Locate the cell with the specified text and output its (X, Y) center coordinate. 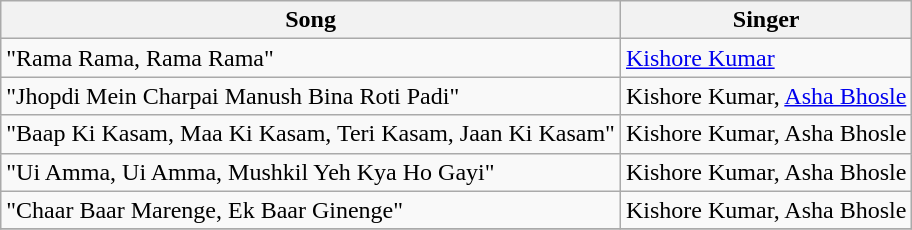
Kishore Kumar (766, 58)
"Ui Amma, Ui Amma, Mushkil Yeh Kya Ho Gayi" (311, 172)
Song (311, 20)
"Baap Ki Kasam, Maa Ki Kasam, Teri Kasam, Jaan Ki Kasam" (311, 134)
"Jhopdi Mein Charpai Manush Bina Roti Padi" (311, 96)
"Rama Rama, Rama Rama" (311, 58)
Singer (766, 20)
"Chaar Baar Marenge, Ek Baar Ginenge" (311, 210)
